Provide the (x, y) coordinate of the cell's center where the given text is located.  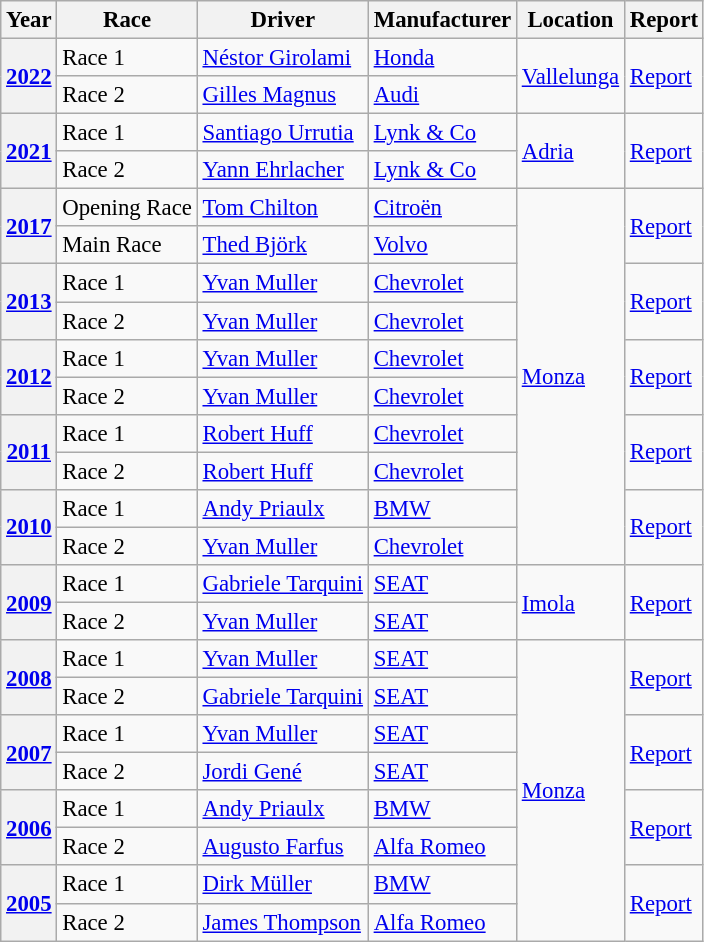
Vallelunga (570, 76)
2007 (29, 752)
2010 (29, 528)
2013 (29, 302)
Honda (442, 58)
Volvo (442, 245)
Augusto Farfus (282, 847)
2021 (29, 152)
2012 (29, 376)
Location (570, 20)
Néstor Girolami (282, 58)
2005 (29, 904)
Year (29, 20)
Gilles Magnus (282, 95)
Adria (570, 152)
Audi (442, 95)
James Thompson (282, 922)
Thed Björk (282, 245)
Tom Chilton (282, 208)
2006 (29, 828)
2011 (29, 452)
2022 (29, 76)
2009 (29, 602)
Main Race (127, 245)
Race (127, 20)
2008 (29, 678)
Jordi Gené (282, 772)
Santiago Urrutia (282, 133)
Yann Ehrlacher (282, 170)
Driver (282, 20)
Opening Race (127, 208)
Imola (570, 602)
Dirk Müller (282, 885)
Citroën (442, 208)
2017 (29, 226)
Manufacturer (442, 20)
